Return [x, y] of the center of cell containing provided text 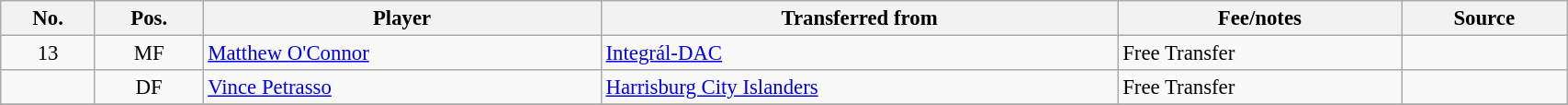
Player [402, 18]
13 [48, 53]
Fee/notes [1260, 18]
MF [149, 53]
Transferred from [860, 18]
Pos. [149, 18]
Harrisburg City Islanders [860, 87]
No. [48, 18]
DF [149, 87]
Matthew O'Connor [402, 53]
Source [1484, 18]
Integrál-DAC [860, 53]
Vince Petrasso [402, 87]
